From the cell containing the given text, extract its center point as [x, y] coordinate. 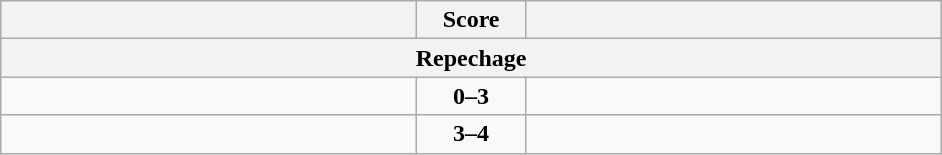
Score [472, 20]
Repechage [472, 58]
0–3 [472, 96]
3–4 [472, 134]
